Output the [x, y] coordinate of the center of the cell containing the given text.  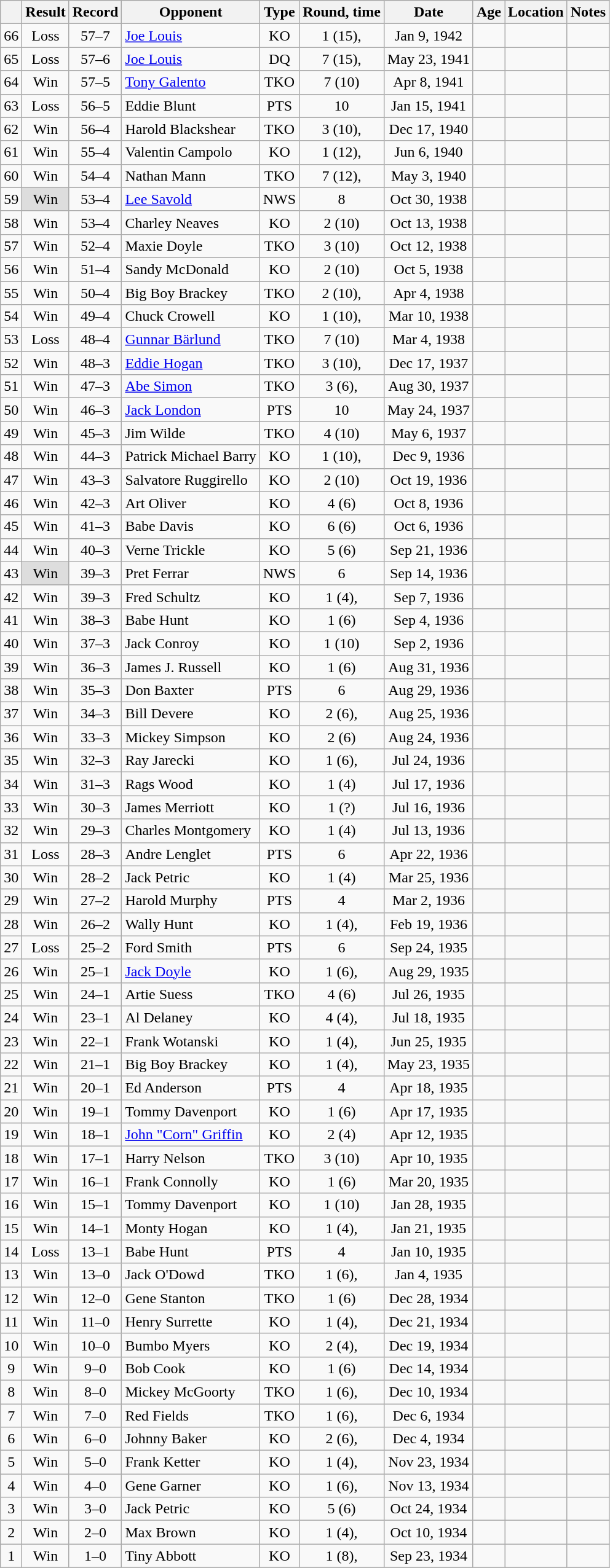
Jun 6, 1940 [428, 152]
Jul 18, 1935 [428, 1017]
James Merriott [191, 807]
Art Oliver [191, 503]
32 [11, 831]
DQ [279, 59]
Salvatore Ruggirello [191, 480]
7 (12), [342, 176]
6–0 [95, 1439]
Jul 16, 1936 [428, 807]
Oct 6, 1936 [428, 527]
Gunnar Bärlund [191, 340]
22 [11, 1065]
35 [11, 761]
2 [11, 1532]
Sep 23, 1934 [428, 1556]
63 [11, 106]
Apr 17, 1935 [428, 1111]
37 [11, 714]
Max Brown [191, 1532]
38–3 [95, 620]
9 [11, 1368]
Jan 4, 1935 [428, 1275]
42–3 [95, 503]
Red Fields [191, 1415]
31 [11, 854]
Jack Conroy [191, 643]
30 [11, 877]
10–0 [95, 1345]
Dec 6, 1934 [428, 1415]
Dec 14, 1934 [428, 1368]
Jim Wilde [191, 433]
Harry Nelson [191, 1158]
34–3 [95, 714]
May 6, 1937 [428, 433]
John "Corn" Griffin [191, 1135]
18 [11, 1158]
Apr 22, 1936 [428, 854]
Aug 31, 1936 [428, 667]
49 [11, 433]
Apr 4, 1938 [428, 293]
Rags Wood [191, 784]
35–3 [95, 691]
Oct 12, 1938 [428, 246]
Mickey McGoorty [191, 1392]
Chuck Crowell [191, 316]
2 (4) [342, 1135]
Sep 7, 1936 [428, 597]
Ford Smith [191, 947]
Aug 30, 1937 [428, 386]
19 [11, 1135]
Bill Devere [191, 714]
23–1 [95, 1017]
Jack O'Dowd [191, 1275]
22–1 [95, 1041]
17 [11, 1182]
30–3 [95, 807]
Oct 10, 1934 [428, 1532]
May 24, 1937 [428, 410]
Gene Garner [191, 1486]
46 [11, 503]
Pret Ferrar [191, 573]
49–4 [95, 316]
55–4 [95, 152]
Oct 5, 1938 [428, 269]
1 (?) [342, 807]
28–2 [95, 877]
Jul 26, 1935 [428, 994]
9–0 [95, 1368]
Don Baxter [191, 691]
7–0 [95, 1415]
41–3 [95, 527]
56–5 [95, 106]
Valentin Campolo [191, 152]
Apr 10, 1935 [428, 1158]
Mar 4, 1938 [428, 340]
May 3, 1940 [428, 176]
James J. Russell [191, 667]
Apr 18, 1935 [428, 1088]
Type [279, 12]
Jan 15, 1941 [428, 106]
Ed Anderson [191, 1088]
Date [428, 12]
Monty Hogan [191, 1228]
36 [11, 737]
45–3 [95, 433]
Oct 24, 1934 [428, 1509]
Location [536, 12]
Eddie Hogan [191, 363]
Sep 2, 1936 [428, 643]
29 [11, 901]
May 23, 1935 [428, 1065]
36–3 [95, 667]
Oct 19, 1936 [428, 480]
1 (15), [342, 36]
Jan 10, 1935 [428, 1252]
12–0 [95, 1298]
52–4 [95, 246]
13–0 [95, 1275]
Apr 12, 1935 [428, 1135]
Sep 24, 1935 [428, 947]
Fred Schultz [191, 597]
4 (4), [342, 1017]
2 (10), [342, 293]
Feb 19, 1936 [428, 924]
48–3 [95, 363]
Dec 9, 1936 [428, 457]
Sep 21, 1936 [428, 550]
Frank Connolly [191, 1182]
12 [11, 1298]
52 [11, 363]
Henry Surrette [191, 1322]
43–3 [95, 480]
33 [11, 807]
51–4 [95, 269]
62 [11, 129]
4–0 [95, 1486]
47–3 [95, 386]
25–1 [95, 971]
42 [11, 597]
38 [11, 691]
57–7 [95, 36]
55 [11, 293]
27–2 [95, 901]
17–1 [95, 1158]
Babe Davis [191, 527]
5–0 [95, 1462]
Dec 19, 1934 [428, 1345]
14 [11, 1252]
Bob Cook [191, 1368]
45 [11, 527]
3 [11, 1509]
54 [11, 316]
Dec 10, 1934 [428, 1392]
Jun 25, 1935 [428, 1041]
21 [11, 1088]
1–0 [95, 1556]
7 (15), [342, 59]
Harold Murphy [191, 901]
2–0 [95, 1532]
60 [11, 176]
4 (10) [342, 433]
25–2 [95, 947]
46–3 [95, 410]
65 [11, 59]
47 [11, 480]
2 (6) [342, 737]
20 [11, 1111]
6 (6) [342, 527]
40–3 [95, 550]
11–0 [95, 1322]
Sandy McDonald [191, 269]
Notes [588, 12]
44 [11, 550]
Nathan Mann [191, 176]
50–4 [95, 293]
33–3 [95, 737]
Aug 29, 1936 [428, 691]
Nov 13, 1934 [428, 1486]
Round, time [342, 12]
Oct 13, 1938 [428, 222]
13 [11, 1275]
56 [11, 269]
Mickey Simpson [191, 737]
11 [11, 1322]
41 [11, 620]
Gene Stanton [191, 1298]
Frank Wotanski [191, 1041]
Record [95, 12]
15 [11, 1228]
Jack Doyle [191, 971]
Artie Suess [191, 994]
32–3 [95, 761]
18–1 [95, 1135]
39 [11, 667]
57–6 [95, 59]
64 [11, 82]
48 [11, 457]
1 [11, 1556]
Harold Blackshear [191, 129]
Jan 9, 1942 [428, 36]
Charles Montgomery [191, 831]
20–1 [95, 1088]
24 [11, 1017]
59 [11, 199]
57–5 [95, 82]
27 [11, 947]
Oct 8, 1936 [428, 503]
15–1 [95, 1205]
Jan 28, 1935 [428, 1205]
58 [11, 222]
3 (6), [342, 386]
Aug 25, 1936 [428, 714]
Dec 21, 1934 [428, 1322]
43 [11, 573]
Jan 21, 1935 [428, 1228]
Bumbo Myers [191, 1345]
1 (8), [342, 1556]
16 [11, 1205]
Al Delaney [191, 1017]
26–2 [95, 924]
24–1 [95, 994]
1 (12), [342, 152]
29–3 [95, 831]
57 [11, 246]
5 [11, 1462]
Jul 24, 1936 [428, 761]
Lee Savold [191, 199]
2 (4), [342, 1345]
Patrick Michael Barry [191, 457]
54–4 [95, 176]
Oct 30, 1938 [428, 199]
Dec 17, 1940 [428, 129]
Verne Trickle [191, 550]
Sep 14, 1936 [428, 573]
34 [11, 784]
25 [11, 994]
Tiny Abbott [191, 1556]
44–3 [95, 457]
26 [11, 971]
7 [11, 1415]
Aug 29, 1935 [428, 971]
16–1 [95, 1182]
Dec 17, 1937 [428, 363]
50 [11, 410]
Sep 4, 1936 [428, 620]
Johnny Baker [191, 1439]
Dec 4, 1934 [428, 1439]
Aug 24, 1936 [428, 737]
53 [11, 340]
Andre Lenglet [191, 854]
56–4 [95, 129]
Jul 13, 1936 [428, 831]
Frank Ketter [191, 1462]
51 [11, 386]
3–0 [95, 1509]
8–0 [95, 1392]
Result [46, 12]
48–4 [95, 340]
Jul 17, 1936 [428, 784]
28–3 [95, 854]
Tony Galento [191, 82]
Apr 8, 1941 [428, 82]
21–1 [95, 1065]
Charley Neaves [191, 222]
28 [11, 924]
13–1 [95, 1252]
May 23, 1941 [428, 59]
Wally Hunt [191, 924]
Opponent [191, 12]
Dec 28, 1934 [428, 1298]
14–1 [95, 1228]
Nov 23, 1934 [428, 1462]
Mar 25, 1936 [428, 877]
Mar 20, 1935 [428, 1182]
37–3 [95, 643]
Age [488, 12]
Maxie Doyle [191, 246]
61 [11, 152]
Mar 2, 1936 [428, 901]
31–3 [95, 784]
Ray Jarecki [191, 761]
Mar 10, 1938 [428, 316]
23 [11, 1041]
Abe Simon [191, 386]
40 [11, 643]
Eddie Blunt [191, 106]
Jack London [191, 410]
19–1 [95, 1111]
66 [11, 36]
